Identify which cell holds the provided text, then report its [x, y] central coordinate. 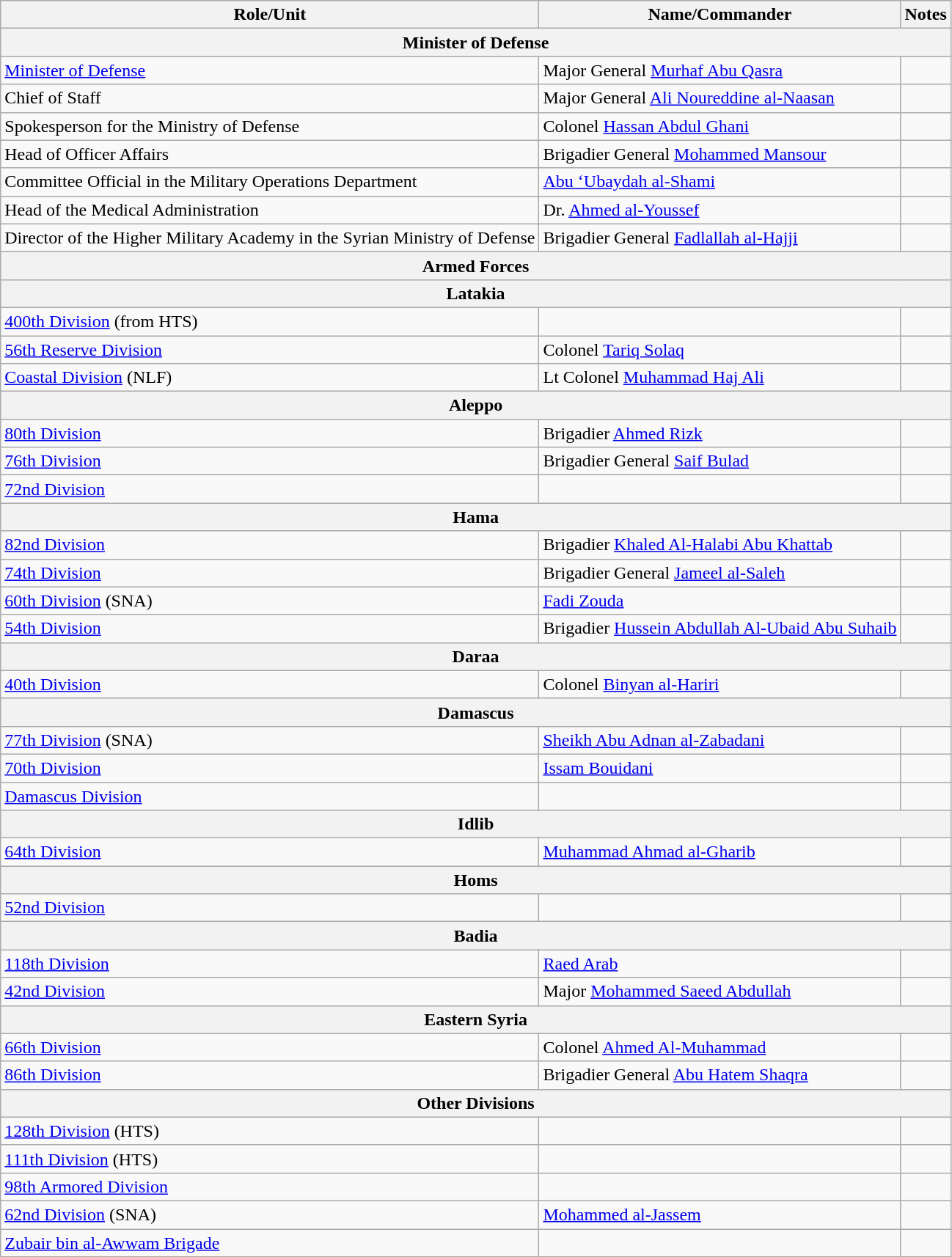
60th Division (SNA) [270, 601]
72nd Division [270, 489]
Hama [476, 517]
62nd Division (SNA) [270, 1214]
Major General Murhaf Abu Qasra [720, 70]
Fadi Zouda [720, 601]
Mohammed al-Jassem [720, 1214]
Director of the Higher Military Academy in the Syrian Ministry of Defense [270, 238]
Head of the Medical Administration [270, 210]
Colonel Binyan al-Hariri [720, 684]
Damascus Division [270, 796]
80th Division [270, 433]
Brigadier Hussein Abdullah Al-Ubaid Abu Suhaib [720, 628]
54th Division [270, 628]
Dr. Ahmed al-Youssef [720, 210]
Homs [476, 880]
76th Division [270, 461]
Name/Commander [720, 15]
82nd Division [270, 545]
Armed Forces [476, 265]
86th Division [270, 1075]
Notes [926, 15]
74th Division [270, 573]
Colonel Hassan Abdul Ghani [720, 126]
Brigadier General Jameel al-Saleh [720, 573]
Major Mohammed Saeed Abdullah [720, 992]
Colonel Ahmed Al-Muhammad [720, 1047]
Raed Arab [720, 964]
Head of Officer Affairs [270, 154]
Muhammad Ahmad al-Gharib [720, 852]
70th Division [270, 768]
111th Division (HTS) [270, 1159]
98th Armored Division [270, 1187]
Daraa [476, 656]
40th Division [270, 684]
Brigadier Ahmed Rizk [720, 433]
Other Divisions [476, 1103]
Eastern Syria [476, 1019]
Colonel Tariq Solaq [720, 350]
Damascus [476, 712]
Brigadier General Mohammed Mansour [720, 154]
42nd Division [270, 992]
Major General Ali Noureddine al-Naasan [720, 98]
Abu ‘Ubaydah al-Shami [720, 182]
Zubair bin al-Awwam Brigade [270, 1243]
Lt Colonel Muhammad Haj Ali [720, 378]
Brigadier General Fadlallah al-Hajji [720, 238]
Role/Unit [270, 15]
Brigadier Khaled Al-Halabi Abu Khattab [720, 545]
Aleppo [476, 406]
Brigadier General Saif Bulad [720, 461]
118th Division [270, 964]
52nd Division [270, 908]
64th Division [270, 852]
Committee Official in the Military Operations Department [270, 182]
Issam Bouidani [720, 768]
400th Division (from HTS) [270, 321]
128th Division (HTS) [270, 1131]
Latakia [476, 293]
Badia [476, 936]
Spokesperson for the Ministry of Defense [270, 126]
Chief of Staff [270, 98]
77th Division (SNA) [270, 740]
Sheikh Abu Adnan al-Zabadani [720, 740]
Brigadier General Abu Hatem Shaqra [720, 1075]
Coastal Division (NLF) [270, 378]
Idlib [476, 824]
66th Division [270, 1047]
56th Reserve Division [270, 350]
